Pinpoint the cell where the given text exists, returning its [x, y] midpoint coordinate. 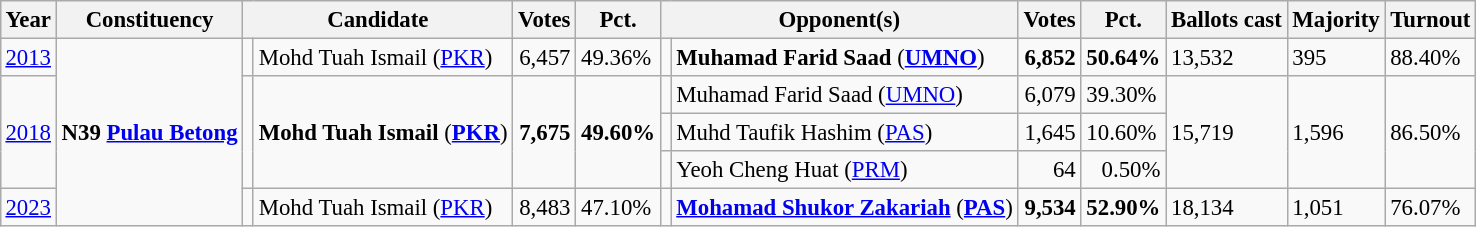
8,483 [544, 208]
64 [1050, 170]
Mohamad Shukor Zakariah (PAS) [844, 208]
1,645 [1050, 133]
76.07% [1430, 208]
Muhd Taufik Hashim (PAS) [844, 133]
Candidate [378, 20]
18,134 [1226, 208]
Majority [1336, 20]
50.64% [1124, 57]
49.60% [618, 132]
N39 Pulau Betong [150, 132]
Year [28, 20]
Constituency [150, 20]
13,532 [1226, 57]
2018 [28, 132]
88.40% [1430, 57]
86.50% [1430, 132]
1,596 [1336, 132]
9,534 [1050, 208]
2023 [28, 208]
6,852 [1050, 57]
49.36% [618, 57]
Opponent(s) [839, 20]
Yeoh Cheng Huat (PRM) [844, 170]
Turnout [1430, 20]
52.90% [1124, 208]
10.60% [1124, 133]
6,457 [544, 57]
395 [1336, 57]
15,719 [1226, 132]
6,079 [1050, 95]
Ballots cast [1226, 20]
39.30% [1124, 95]
2013 [28, 57]
47.10% [618, 208]
1,051 [1336, 208]
0.50% [1124, 170]
7,675 [544, 132]
